Scan for the cell matching the given text and deliver its (X, Y) coordinate at center. 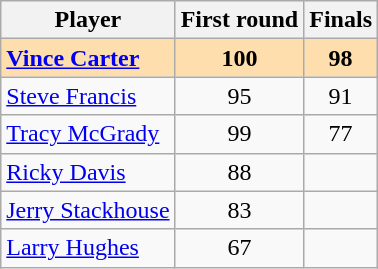
First round (240, 20)
98 (341, 58)
77 (341, 134)
Finals (341, 20)
Ricky Davis (88, 172)
Tracy McGrady (88, 134)
Larry Hughes (88, 248)
Steve Francis (88, 96)
91 (341, 96)
88 (240, 172)
83 (240, 210)
100 (240, 58)
Vince Carter (88, 58)
99 (240, 134)
95 (240, 96)
67 (240, 248)
Player (88, 20)
Jerry Stackhouse (88, 210)
